Find where the given text appears and provide that cell's center as [X, Y] coordinate. 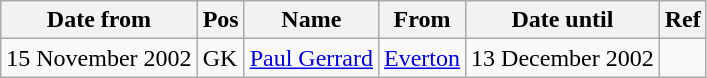
Date from [99, 20]
Ref [682, 20]
Name [311, 20]
Everton [422, 58]
GK [220, 58]
15 November 2002 [99, 58]
Date until [563, 20]
13 December 2002 [563, 58]
Paul Gerrard [311, 58]
From [422, 20]
Pos [220, 20]
